Return (X, Y) of the center of cell containing provided text 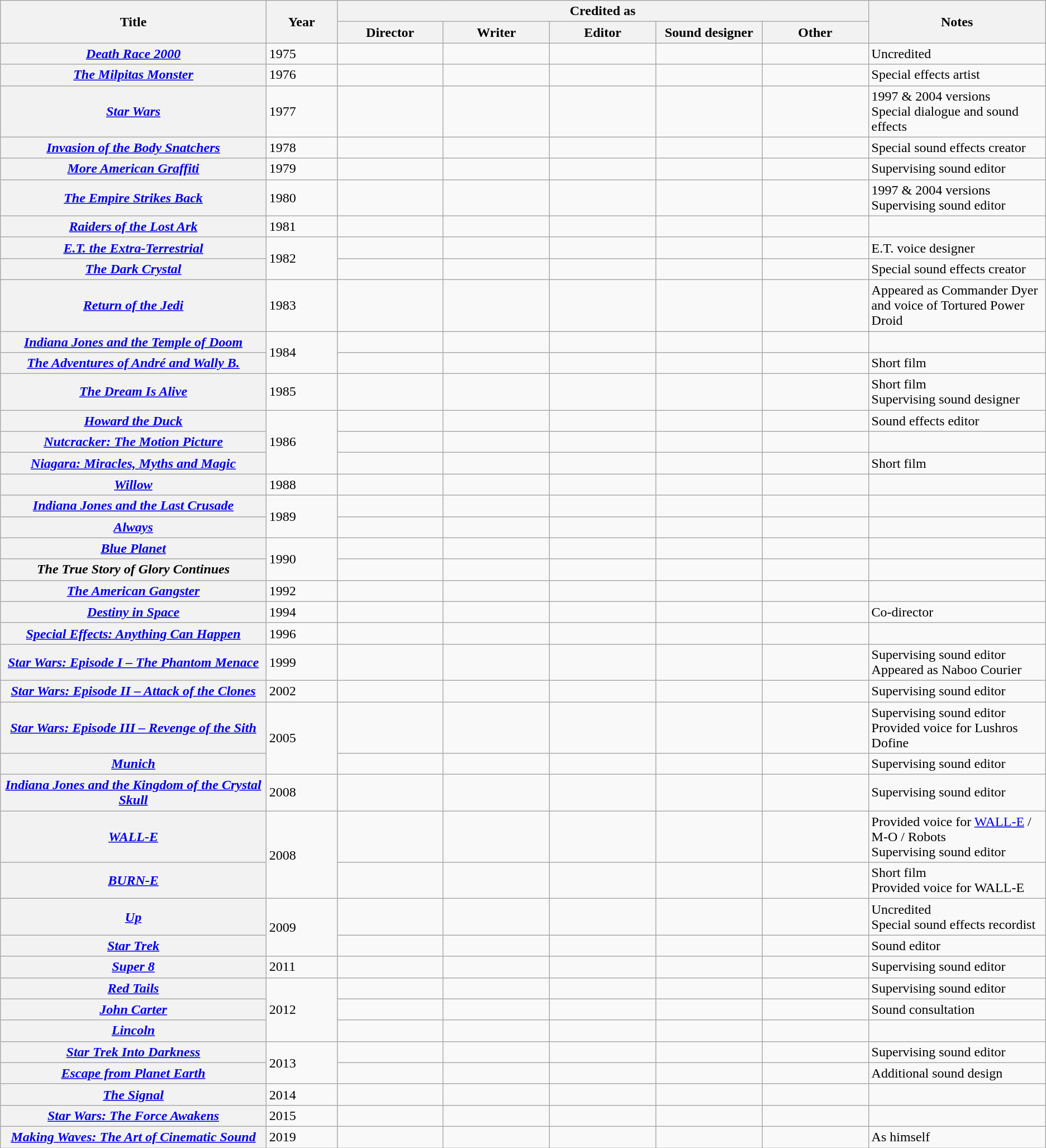
Sound designer (709, 32)
The Empire Strikes Back (134, 198)
Supervising sound editorProvided voice for Lushros Dofine (957, 728)
The Signal (134, 1094)
Super 8 (134, 967)
1997 & 2004 versionsSpecial dialogue and sound effects (957, 111)
2011 (302, 967)
2009 (302, 928)
1997 & 2004 versionsSupervising sound editor (957, 198)
1985 (302, 392)
Star Wars: The Force Awakens (134, 1116)
Editor (602, 32)
BURN-E (134, 881)
2019 (302, 1137)
1975 (302, 54)
Star Wars (134, 111)
1977 (302, 111)
1994 (302, 612)
Indiana Jones and the Temple of Doom (134, 341)
Short filmProvided voice for WALL-E (957, 881)
2002 (302, 691)
Always (134, 527)
Raiders of the Lost Ark (134, 226)
1996 (302, 633)
Death Race 2000 (134, 54)
Star Wars: Episode II – Attack of the Clones (134, 691)
Year (302, 22)
2014 (302, 1094)
Star Trek Into Darkness (134, 1052)
1990 (302, 559)
Willow (134, 485)
More American Graffiti (134, 169)
UncreditedSpecial sound effects recordist (957, 917)
2013 (302, 1062)
1976 (302, 75)
Up (134, 917)
E.T. voice designer (957, 248)
Niagara: Miracles, Myths and Magic (134, 463)
2015 (302, 1116)
Additional sound design (957, 1073)
E.T. the Extra-Terrestrial (134, 248)
1988 (302, 485)
The American Gangster (134, 591)
Sound effects editor (957, 421)
Munich (134, 764)
Sound consultation (957, 1009)
Other (815, 32)
1980 (302, 198)
Red Tails (134, 988)
Return of the Jedi (134, 305)
Indiana Jones and the Kingdom of the Crystal Skull (134, 793)
Special effects artist (957, 75)
Uncredited (957, 54)
Nutcracker: The Motion Picture (134, 442)
The Dream Is Alive (134, 392)
2005 (302, 738)
1983 (302, 305)
The Adventures of André and Wally B. (134, 363)
Provided voice for WALL-E / M-O / RobotsSupervising sound editor (957, 837)
Short filmSupervising sound designer (957, 392)
1992 (302, 591)
1986 (302, 442)
Supervising sound editorAppeared as Naboo Courier (957, 662)
2012 (302, 1009)
Howard the Duck (134, 421)
1979 (302, 169)
The Dark Crystal (134, 269)
WALL-E (134, 837)
Appeared as Commander Dyer and voice of Tortured Power Droid (957, 305)
Title (134, 22)
1982 (302, 258)
1989 (302, 516)
Destiny in Space (134, 612)
Star Trek (134, 946)
As himself (957, 1137)
Invasion of the Body Snatchers (134, 148)
1984 (302, 352)
1978 (302, 148)
Writer (496, 32)
The Milpitas Monster (134, 75)
Making Waves: The Art of Cinematic Sound (134, 1137)
Notes (957, 22)
Co-director (957, 612)
Blue Planet (134, 548)
Director (390, 32)
John Carter (134, 1009)
Indiana Jones and the Last Crusade (134, 506)
Lincoln (134, 1031)
Star Wars: Episode III – Revenge of the Sith (134, 728)
Escape from Planet Earth (134, 1073)
Star Wars: Episode I – The Phantom Menace (134, 662)
1981 (302, 226)
The True Story of Glory Continues (134, 570)
Sound editor (957, 946)
Special Effects: Anything Can Happen (134, 633)
1999 (302, 662)
Credited as (602, 11)
